Output the (X, Y) coordinate of the center of the cell containing the given text.  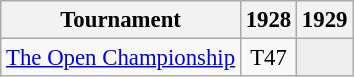
T47 (268, 58)
1928 (268, 20)
1929 (325, 20)
The Open Championship (121, 58)
Tournament (121, 20)
